Identify which cell holds the provided text, then report its (X, Y) central coordinate. 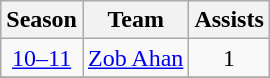
1 (229, 58)
Zob Ahan (135, 58)
Season (42, 20)
Assists (229, 20)
10–11 (42, 58)
Team (135, 20)
